Pinpoint the cell where the given text exists, returning its (x, y) midpoint coordinate. 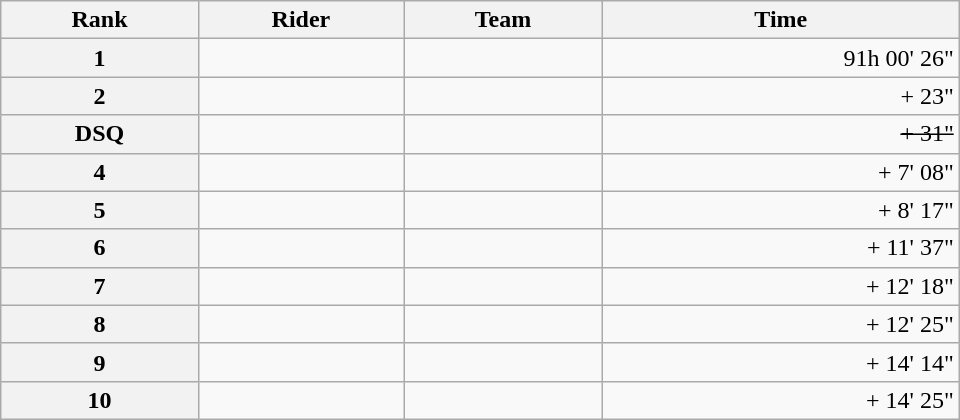
10 (100, 400)
7 (100, 286)
Rank (100, 20)
+ 7' 08" (780, 172)
4 (100, 172)
+ 12' 25" (780, 324)
Time (780, 20)
1 (100, 58)
9 (100, 362)
5 (100, 210)
+ 8' 17" (780, 210)
+ 14' 14" (780, 362)
2 (100, 96)
Team (504, 20)
DSQ (100, 134)
+ 23" (780, 96)
8 (100, 324)
+ 14' 25" (780, 400)
Rider (300, 20)
6 (100, 248)
+ 12' 18" (780, 286)
+ 11' 37" (780, 248)
+ 31" (780, 134)
91h 00' 26" (780, 58)
